Find where the given text appears and provide that cell's center as (x, y) coordinate. 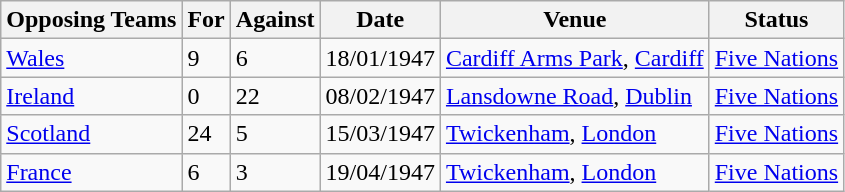
0 (206, 96)
9 (206, 58)
Lansdowne Road, Dublin (574, 96)
Wales (92, 58)
For (206, 20)
Against (275, 20)
Status (776, 20)
5 (275, 134)
Opposing Teams (92, 20)
France (92, 172)
19/04/1947 (380, 172)
18/01/1947 (380, 58)
Cardiff Arms Park, Cardiff (574, 58)
Ireland (92, 96)
Scotland (92, 134)
22 (275, 96)
08/02/1947 (380, 96)
15/03/1947 (380, 134)
Venue (574, 20)
3 (275, 172)
Date (380, 20)
24 (206, 134)
